Determine the (x, y) coordinate at the center of the cell enclosing the given text.  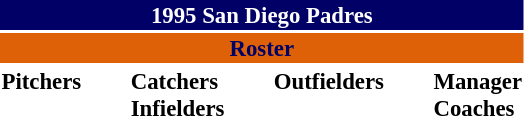
1995 San Diego Padres (262, 15)
Roster (262, 48)
